Detect which cell encompasses the target text, then output its (x, y) center coordinate. 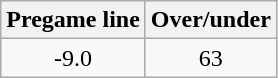
Over/under (210, 20)
63 (210, 58)
Pregame line (74, 20)
-9.0 (74, 58)
